Scan for the cell matching the given text and deliver its [X, Y] coordinate at center. 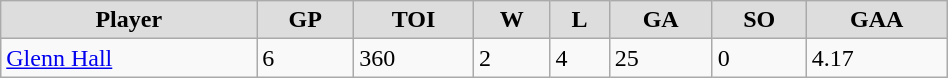
W [512, 20]
Glenn Hall [129, 58]
0 [759, 58]
SO [759, 20]
GA [660, 20]
25 [660, 58]
GP [306, 20]
6 [306, 58]
L [580, 20]
Player [129, 20]
4.17 [876, 58]
TOI [414, 20]
360 [414, 58]
4 [580, 58]
2 [512, 58]
GAA [876, 20]
